Locate the cell with the specified text and output its (X, Y) center coordinate. 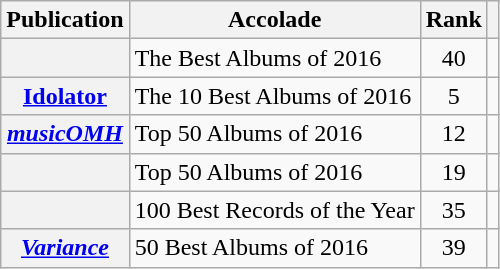
100 Best Records of the Year (274, 210)
12 (454, 134)
musicOMH (65, 134)
Rank (454, 20)
The Best Albums of 2016 (274, 58)
Variance (65, 248)
50 Best Albums of 2016 (274, 248)
19 (454, 172)
Idolator (65, 96)
5 (454, 96)
35 (454, 210)
Accolade (274, 20)
40 (454, 58)
The 10 Best Albums of 2016 (274, 96)
Publication (65, 20)
39 (454, 248)
